Identify which cell holds the provided text, then report its (X, Y) central coordinate. 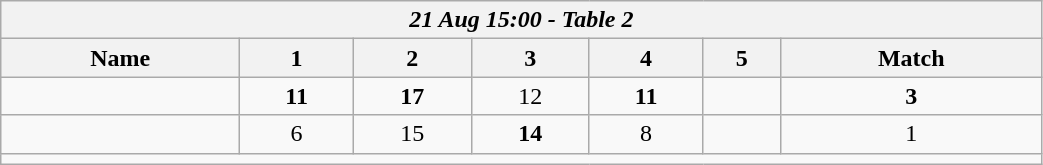
15 (412, 134)
Name (120, 58)
6 (297, 134)
14 (530, 134)
21 Aug 15:00 - Table 2 (522, 20)
8 (646, 134)
Match (911, 58)
12 (530, 96)
17 (412, 96)
4 (646, 58)
2 (412, 58)
5 (742, 58)
